Output the (x, y) coordinate of the center of the cell containing the given text.  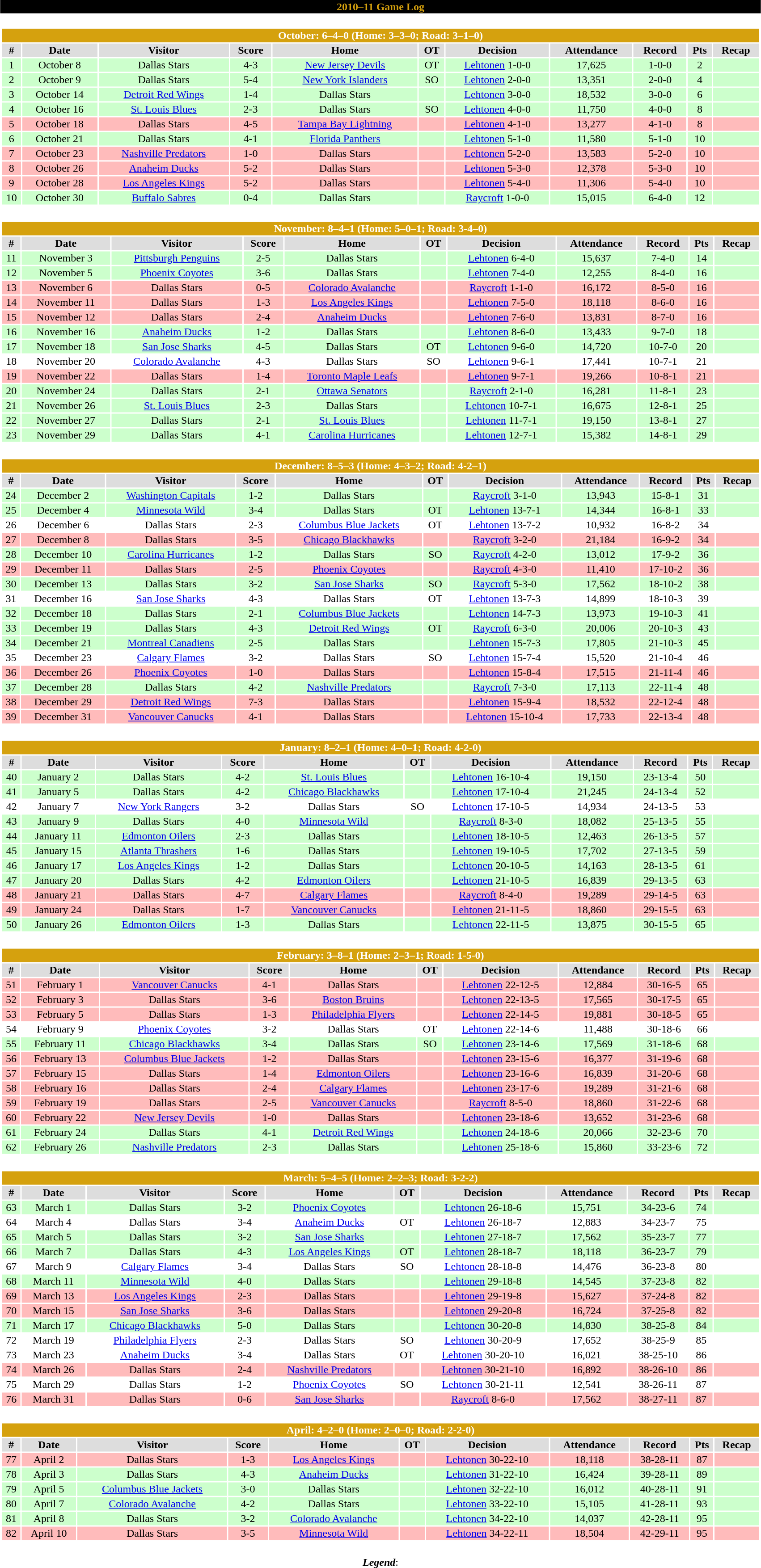
30 (11, 584)
38-26-10 (658, 1370)
Lehtonen 21-11-5 (491, 910)
17,625 (591, 65)
Lehtonen 20-10-5 (491, 866)
34-23-7 (658, 1222)
Lehtonen 34-22-10 (487, 1518)
47 (12, 880)
Lehtonen 4-1-0 (497, 124)
Tampa Bay Lightning (345, 124)
36-23-8 (658, 1266)
Lehtonen 22-12-5 (501, 985)
Lehtonen 2-0-0 (497, 80)
40-28-11 (660, 1489)
60 (11, 1118)
14,899 (600, 599)
November 18 (66, 346)
93 (702, 1504)
Lehtonen 27-18-7 (483, 1237)
Lehtonen 3-0-0 (497, 94)
13-8-1 (663, 421)
5 (12, 124)
38-25-9 (658, 1340)
21-10-4 (665, 658)
March 11 (53, 1281)
March 17 (53, 1325)
Lehtonen 30-22-10 (487, 1459)
16,377 (598, 1059)
Lehtonen 15-7-4 (504, 658)
April 7 (49, 1504)
81 (11, 1518)
8-5-0 (663, 287)
54 (11, 1029)
17,702 (592, 851)
14,830 (587, 1325)
12,884 (598, 985)
11,306 (591, 183)
Boston Bruins (353, 1000)
Lehtonen 19-10-5 (491, 851)
23-13-4 (661, 777)
64 (11, 1222)
14-8-1 (663, 435)
February 1 (60, 985)
7-4-0 (663, 258)
13,351 (591, 80)
15,751 (587, 1207)
17,515 (600, 673)
December 6 (63, 525)
14,720 (596, 346)
Lehtonen 14-7-3 (504, 614)
January 11 (58, 836)
1-6 (243, 851)
October 26 (59, 169)
19 (11, 376)
38-25-10 (658, 1355)
Lehtonen 29-18-8 (483, 1281)
Raycroft 2-1-0 (501, 391)
Lehtonen 9-7-1 (501, 376)
October 16 (59, 110)
Lehtonen 17-10-4 (491, 792)
10-8-1 (663, 376)
16,675 (596, 405)
15,382 (596, 435)
38-28-11 (660, 1459)
17 (11, 346)
49 (12, 910)
18-10-3 (665, 599)
Raycroft 8-4-0 (491, 895)
5-4 (250, 80)
Lehtonen 30-20-9 (483, 1340)
Lehtonen 6-4-0 (501, 258)
Lehtonen 26-18-7 (483, 1222)
16,021 (587, 1355)
December 31 (63, 717)
Raycroft 1-1-0 (501, 287)
89 (702, 1475)
18,504 (589, 1534)
Montreal Canadiens (171, 643)
Raycroft 7-3-0 (504, 687)
17,441 (596, 362)
18-10-2 (665, 584)
Lehtonen 32-22-10 (487, 1489)
12,255 (596, 273)
13,943 (600, 496)
34-23-6 (658, 1207)
19,881 (598, 1014)
16-8-1 (665, 510)
January 7 (58, 807)
22-11-4 (665, 687)
Lehtonen 23-14-6 (501, 1044)
35-23-7 (658, 1237)
13 (11, 287)
17,652 (587, 1340)
13,831 (596, 317)
October 8 (59, 65)
0-6 (245, 1399)
Lehtonen 22-14-6 (501, 1029)
41-28-11 (660, 1504)
22 (11, 421)
Lehtonen 29-20-8 (483, 1311)
22-12-4 (665, 702)
16,424 (589, 1475)
Lehtonen 15-10-4 (504, 717)
November: 8–4–1 (Home: 5–0–1; Road: 3-4–0) (380, 228)
Lehtonen 23-18-6 (501, 1118)
Lehtonen 22-13-5 (501, 1000)
2-0-0 (660, 80)
January 26 (58, 925)
32 (11, 614)
30-16-5 (664, 985)
October 28 (59, 183)
3-0 (248, 1489)
5-2-0 (660, 153)
January 17 (58, 866)
December 13 (63, 584)
December: 8–5–3 (Home: 4–3–2; Road: 4-2–1) (380, 466)
New York Rangers (158, 807)
December 23 (63, 658)
13,875 (592, 925)
20,006 (600, 628)
29-14-5 (661, 895)
Atlanta Thrashers (158, 851)
November 6 (66, 287)
Raycroft 5-3-0 (504, 584)
Lehtonen 22-14-5 (501, 1014)
16,281 (596, 391)
4-0-0 (660, 110)
Lehtonen 25-18-6 (501, 1147)
12-8-1 (663, 405)
January 15 (58, 851)
February 9 (60, 1029)
Lehtonen 9-6-1 (501, 362)
Lehtonen 28-18-7 (483, 1252)
Lehtonen 34-22-11 (487, 1534)
11 (11, 258)
21-10-3 (665, 643)
April 10 (49, 1534)
17-9-2 (665, 555)
16,172 (596, 287)
January 5 (58, 792)
Lehtonen 13-7-1 (504, 510)
November 26 (66, 405)
February 19 (60, 1103)
December 21 (63, 643)
21-11-4 (665, 673)
December 16 (63, 599)
February: 3–8–1 (Home: 2–3–1; Road: 1-5-0) (380, 955)
October 9 (59, 80)
15-8-1 (665, 496)
16,012 (589, 1489)
Lehtonen 30-21-10 (483, 1370)
17,569 (598, 1044)
March 1 (53, 1207)
Lehtonen 16-10-4 (491, 777)
Lehtonen 5-4-0 (497, 183)
26 (11, 525)
39-28-11 (660, 1475)
3 (12, 94)
Lehtonen 7-6-0 (501, 317)
17-10-2 (665, 569)
Lehtonen 13-7-3 (504, 599)
Lehtonen 22-11-5 (491, 925)
December 19 (63, 628)
October: 6–4–0 (Home: 3–3–0; Road: 3–1–0) (380, 35)
17,733 (600, 717)
October 14 (59, 94)
31-18-6 (664, 1044)
15,520 (600, 658)
February 3 (60, 1000)
71 (11, 1325)
November 24 (66, 391)
October 23 (59, 153)
March 4 (53, 1222)
36-23-7 (658, 1252)
28 (11, 555)
30-15-5 (661, 925)
Lehtonen 23-16-6 (501, 1073)
15,627 (587, 1296)
1 (12, 65)
38-25-8 (658, 1325)
29-15-5 (661, 910)
0-5 (263, 287)
26-13-5 (661, 836)
January 20 (58, 880)
27-13-5 (661, 851)
12,378 (591, 169)
12,541 (587, 1384)
10-7-0 (663, 346)
Lehtonen 26-18-6 (483, 1207)
24-13-4 (661, 792)
Lehtonen 23-15-6 (501, 1059)
January 24 (58, 910)
December 11 (63, 569)
February 26 (60, 1147)
Pittsburgh Penguins (177, 258)
April 2 (49, 1459)
13,583 (591, 153)
March 13 (53, 1296)
8-7-0 (663, 317)
Ottawa Senators (352, 391)
10-7-1 (663, 362)
Lehtonen 7-4-0 (501, 273)
31-20-6 (664, 1073)
17,565 (598, 1000)
Lehtonen 5-1-0 (497, 139)
February 22 (60, 1118)
13,973 (600, 614)
14,476 (587, 1266)
7-3 (256, 702)
76 (11, 1399)
March 9 (53, 1266)
March 31 (53, 1399)
Florida Panthers (345, 139)
March: 5–4–5 (Home: 2–2–3; Road: 3-2-2) (380, 1178)
March 19 (53, 1340)
Raycroft 4-3-0 (504, 569)
Lehtonen 5-3-0 (497, 169)
13,652 (598, 1118)
40 (12, 777)
Lehtonen 12-7-1 (501, 435)
9 (12, 183)
Lehtonen 10-7-1 (501, 405)
11-8-1 (663, 391)
17,805 (600, 643)
March 7 (53, 1252)
1-0-0 (660, 65)
Lehtonen 4-0-0 (497, 110)
November 3 (66, 258)
29-13-5 (661, 880)
Lehtonen 24-18-6 (501, 1132)
13,277 (591, 124)
15,860 (598, 1147)
69 (11, 1296)
37 (11, 687)
42 (12, 807)
42-29-11 (660, 1534)
Lehtonen 28-18-8 (483, 1266)
October 21 (59, 139)
Washington Capitals (171, 496)
18,082 (592, 821)
22-13-4 (665, 717)
42-28-11 (660, 1518)
15,015 (591, 198)
Lehtonen 31-22-10 (487, 1475)
November 29 (66, 435)
February 15 (60, 1073)
Raycroft 4-2-0 (504, 555)
February 16 (60, 1088)
16,724 (587, 1311)
35 (11, 658)
Lehtonen 33-22-10 (487, 1504)
5-0 (245, 1325)
Lehtonen 13-7-2 (504, 525)
1-7 (243, 910)
March 5 (53, 1237)
56 (11, 1059)
31-22-6 (664, 1103)
9-7-0 (663, 332)
51 (11, 985)
Lehtonen 15-8-4 (504, 673)
38-27-11 (658, 1399)
85 (701, 1340)
January 2 (58, 777)
Lehtonen 8-6-0 (501, 332)
4-7 (243, 895)
15,637 (596, 258)
February 5 (60, 1014)
21,184 (600, 540)
April 3 (49, 1475)
Lehtonen 5-2-0 (497, 153)
2010–11 Game Log (380, 7)
March 15 (53, 1311)
30-17-5 (664, 1000)
Toronto Maple Leafs (352, 376)
32-23-6 (664, 1132)
Lehtonen 15-9-4 (504, 702)
Raycroft 1-0-0 (497, 198)
Lehtonen 21-10-5 (491, 880)
5-3-0 (660, 169)
28-13-5 (661, 866)
67 (11, 1266)
21,245 (592, 792)
January: 8–2–1 (Home: 4–0–1; Road: 4-2-0) (380, 748)
November 12 (66, 317)
15 (11, 317)
84 (701, 1325)
8-6-0 (663, 303)
11,580 (591, 139)
New York Islanders (345, 80)
16,892 (587, 1370)
73 (11, 1355)
13,012 (600, 555)
19,266 (596, 376)
25-13-5 (661, 821)
11,750 (591, 110)
12,883 (587, 1222)
91 (702, 1489)
October 30 (59, 198)
Raycroft 8-3-0 (491, 821)
February 11 (60, 1044)
37-23-8 (658, 1281)
January 21 (58, 895)
December 2 (63, 496)
March 23 (53, 1355)
Raycroft 8-5-0 (501, 1103)
December 10 (63, 555)
April: 4–2–0 (Home: 2–0–0; Road: 2-2-0) (380, 1430)
Raycroft 8-6-0 (483, 1399)
20-10-3 (665, 628)
5-4-0 (660, 183)
Lehtonen 15-7-3 (504, 643)
78 (11, 1475)
February 24 (60, 1132)
12,463 (592, 836)
December 18 (63, 614)
Lehtonen 17-10-5 (491, 807)
37-25-8 (658, 1311)
Lehtonen 11-7-1 (501, 421)
Lehtonen 23-17-6 (501, 1088)
3-0-0 (660, 94)
Raycroft 3-1-0 (504, 496)
37-24-8 (658, 1296)
Lehtonen 30-21-11 (483, 1384)
November 20 (66, 362)
17,113 (600, 687)
November 27 (66, 421)
30-18-6 (664, 1029)
5-1-0 (660, 139)
January 9 (58, 821)
December 26 (63, 673)
February 13 (60, 1059)
16-9-2 (665, 540)
20,066 (598, 1132)
November 16 (66, 332)
Raycroft 3-2-0 (504, 540)
14,163 (592, 866)
24 (11, 496)
Lehtonen 9-6-0 (501, 346)
58 (11, 1088)
April 8 (49, 1518)
30-18-5 (664, 1014)
Lehtonen 30-20-10 (483, 1355)
December 28 (63, 687)
19-10-3 (665, 614)
14,934 (592, 807)
7 (12, 153)
38-26-11 (658, 1384)
Lehtonen 1-0-0 (497, 65)
0-4 (250, 198)
December 4 (63, 510)
March 26 (53, 1370)
31-19-6 (664, 1059)
November 11 (66, 303)
Lehtonen 29-19-8 (483, 1296)
December 8 (63, 540)
15,105 (589, 1504)
Lehtonen 30-20-8 (483, 1325)
Buffalo Sabres (164, 198)
14,037 (589, 1518)
6-4-0 (660, 198)
13,433 (596, 332)
November 22 (66, 376)
October 18 (59, 124)
11,410 (600, 569)
14,545 (587, 1281)
November 5 (66, 273)
24-13-5 (661, 807)
Raycroft 6-3-0 (504, 628)
March 29 (53, 1384)
33-23-6 (664, 1147)
Lehtonen 18-10-5 (491, 836)
April 5 (49, 1489)
8-4-0 (663, 273)
14,344 (600, 510)
Lehtonen 7-5-0 (501, 303)
62 (11, 1147)
31-21-6 (664, 1088)
4-1-0 (660, 124)
31-23-6 (664, 1118)
16-8-2 (665, 525)
44 (12, 836)
December 29 (63, 702)
10,932 (600, 525)
11,488 (598, 1029)
